Search for the cell housing the specified text and yield its [X, Y] center coordinate. 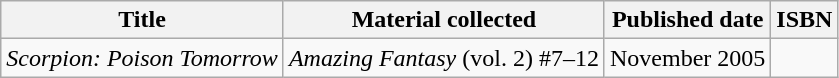
Published date [687, 20]
Amazing Fantasy (vol. 2) #7–12 [444, 58]
November 2005 [687, 58]
Title [142, 20]
Material collected [444, 20]
ISBN [804, 20]
Scorpion: Poison Tomorrow [142, 58]
